Find where the given text appears and provide that cell's center as [X, Y] coordinate. 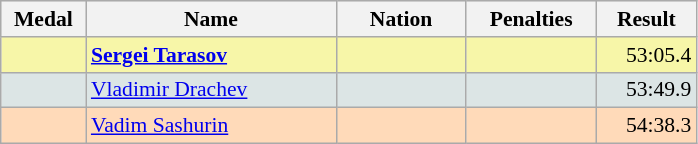
Name [211, 19]
Sergei Tarasov [211, 55]
Nation [401, 19]
Result [646, 19]
53:05.4 [646, 55]
53:49.9 [646, 90]
Vadim Sashurin [211, 126]
54:38.3 [646, 126]
Medal [44, 19]
Penalties [531, 19]
Vladimir Drachev [211, 90]
